Scan for the cell matching the given text and deliver its (X, Y) coordinate at center. 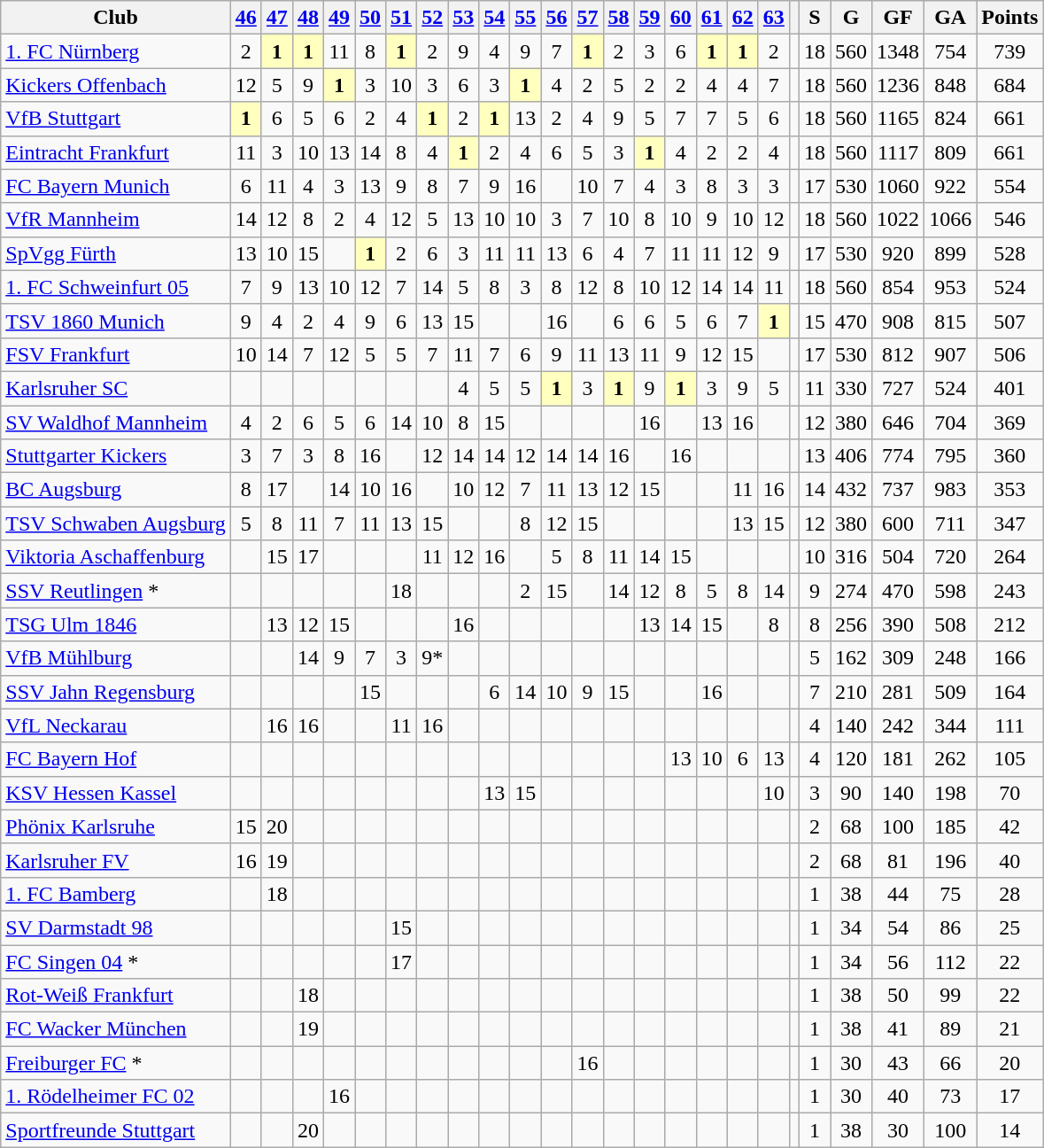
47 (276, 18)
1022 (898, 220)
81 (898, 860)
1165 (898, 119)
VfB Mühlburg (116, 658)
432 (852, 490)
Sportfreunde Stuttgart (116, 1130)
1236 (898, 85)
507 (1009, 321)
181 (898, 759)
KSV Hessen Kassel (116, 793)
89 (951, 1029)
44 (898, 894)
Club (116, 18)
FC Bayern Hof (116, 759)
VfL Neckarau (116, 725)
347 (1009, 524)
983 (951, 490)
546 (1009, 220)
824 (951, 119)
344 (951, 725)
854 (898, 287)
28 (1009, 894)
360 (1009, 456)
Eintracht Frankfurt (116, 152)
684 (1009, 85)
60 (680, 18)
90 (852, 793)
509 (951, 692)
711 (951, 524)
330 (852, 388)
212 (1009, 624)
600 (898, 524)
112 (951, 961)
737 (898, 490)
922 (951, 186)
FSV Frankfurt (116, 354)
164 (1009, 692)
196 (951, 860)
198 (951, 793)
99 (951, 996)
401 (1009, 388)
49 (338, 18)
SpVgg Fürth (116, 253)
406 (852, 456)
815 (951, 321)
848 (951, 85)
1. FC Bamberg (116, 894)
754 (951, 51)
58 (618, 18)
Karlsruher SC (116, 388)
248 (951, 658)
SSV Reutlingen * (116, 591)
1. Rödelheimer FC 02 (116, 1097)
105 (1009, 759)
120 (852, 759)
256 (852, 624)
646 (898, 423)
TSV Schwaben Augsburg (116, 524)
262 (951, 759)
162 (852, 658)
243 (1009, 591)
FC Wacker München (116, 1029)
264 (1009, 557)
BC Augsburg (116, 490)
739 (1009, 51)
70 (1009, 793)
554 (1009, 186)
809 (951, 152)
309 (898, 658)
704 (951, 423)
Phönix Karlsruhe (116, 826)
920 (898, 253)
SV Darmstadt 98 (116, 927)
166 (1009, 658)
1348 (898, 51)
TSG Ulm 1846 (116, 624)
53 (464, 18)
899 (951, 253)
86 (951, 927)
SV Waldhof Mannheim (116, 423)
353 (1009, 490)
25 (1009, 927)
41 (898, 1029)
Stuttgarter Kickers (116, 456)
62 (742, 18)
9* (432, 658)
908 (898, 321)
Kickers Offenbach (116, 85)
598 (951, 591)
1117 (898, 152)
GF (898, 18)
111 (1009, 725)
59 (650, 18)
42 (1009, 826)
TSV 1860 Munich (116, 321)
57 (588, 18)
774 (898, 456)
281 (898, 692)
VfR Mannheim (116, 220)
Viktoria Aschaffenburg (116, 557)
1066 (951, 220)
907 (951, 354)
720 (951, 557)
Points (1009, 18)
VfB Stuttgart (116, 119)
242 (898, 725)
506 (1009, 354)
185 (951, 826)
316 (852, 557)
795 (951, 456)
812 (898, 354)
48 (308, 18)
504 (898, 557)
FC Bayern Munich (116, 186)
FC Singen 04 * (116, 961)
SSV Jahn Regensburg (116, 692)
G (852, 18)
953 (951, 287)
1060 (898, 186)
528 (1009, 253)
46 (246, 18)
S (815, 18)
61 (712, 18)
Karlsruher FV (116, 860)
51 (402, 18)
43 (898, 1063)
1. FC Nürnberg (116, 51)
GA (951, 18)
21 (1009, 1029)
369 (1009, 423)
75 (951, 894)
Rot-Weiß Frankfurt (116, 996)
508 (951, 624)
52 (432, 18)
727 (898, 388)
55 (526, 18)
1. FC Schweinfurt 05 (116, 287)
390 (898, 624)
Freiburger FC * (116, 1063)
274 (852, 591)
210 (852, 692)
63 (774, 18)
66 (951, 1063)
73 (951, 1097)
